From the cell containing the given text, extract its center point as (X, Y) coordinate. 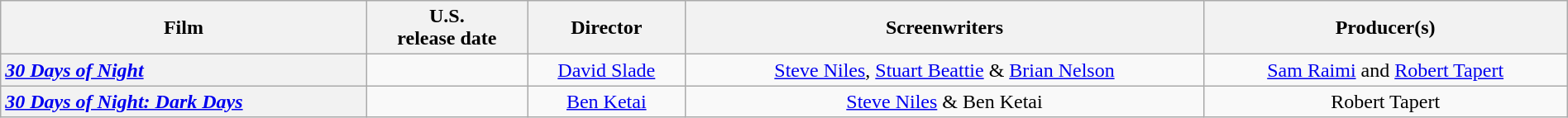
Sam Raimi and Robert Tapert (1385, 70)
David Slade (607, 70)
30 Days of Night: Dark Days (184, 101)
Robert Tapert (1385, 101)
Screenwriters (944, 28)
Steve Niles, Stuart Beattie & Brian Nelson (944, 70)
Producer(s) (1385, 28)
Film (184, 28)
Steve Niles & Ben Ketai (944, 101)
U.S.release date (447, 28)
Director (607, 28)
30 Days of Night (184, 70)
Ben Ketai (607, 101)
